Capture the cell that displays the provided text and extract its [x, y] central coordinate. 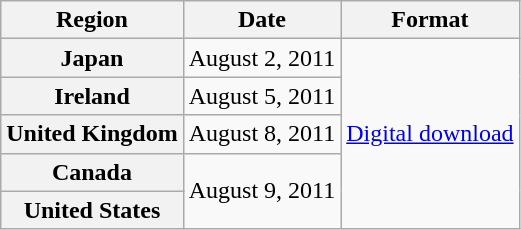
August 8, 2011 [262, 134]
Date [262, 20]
August 2, 2011 [262, 58]
Format [430, 20]
Region [92, 20]
United Kingdom [92, 134]
Japan [92, 58]
Ireland [92, 96]
August 5, 2011 [262, 96]
Digital download [430, 134]
August 9, 2011 [262, 191]
United States [92, 210]
Canada [92, 172]
